Detect which cell encompasses the target text, then output its [X, Y] center coordinate. 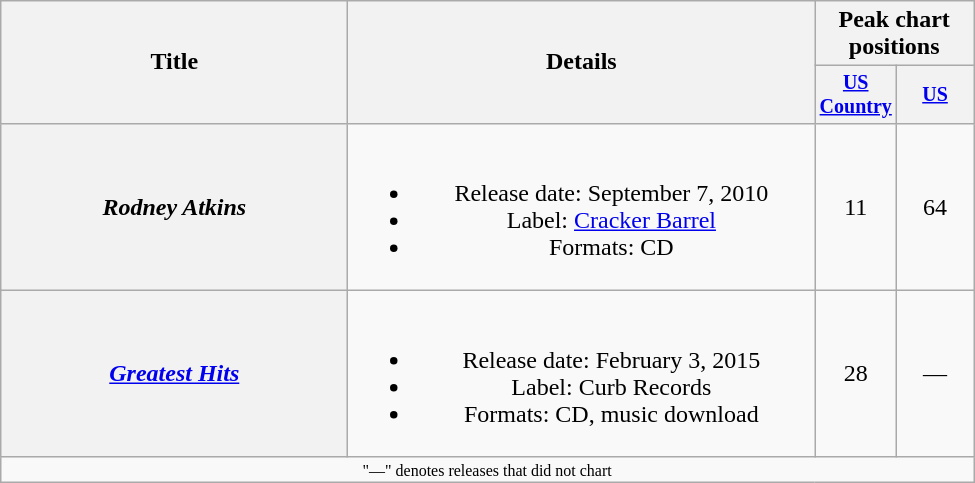
— [936, 374]
64 [936, 206]
Peak chartpositions [894, 34]
Release date: February 3, 2015Label: Curb RecordsFormats: CD, music download [582, 374]
Release date: September 7, 2010Label: Cracker BarrelFormats: CD [582, 206]
Details [582, 62]
Rodney Atkins [174, 206]
US [936, 94]
11 [856, 206]
US Country [856, 94]
28 [856, 374]
Greatest Hits [174, 374]
Title [174, 62]
"—" denotes releases that did not chart [488, 469]
